Scan for the cell matching the given text and deliver its (x, y) coordinate at center. 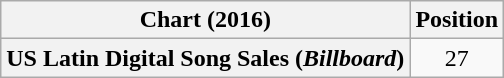
Chart (2016) (206, 20)
US Latin Digital Song Sales (Billboard) (206, 58)
27 (457, 58)
Position (457, 20)
